Extract the [x, y] coordinate from the center of the cell holding the provided text.  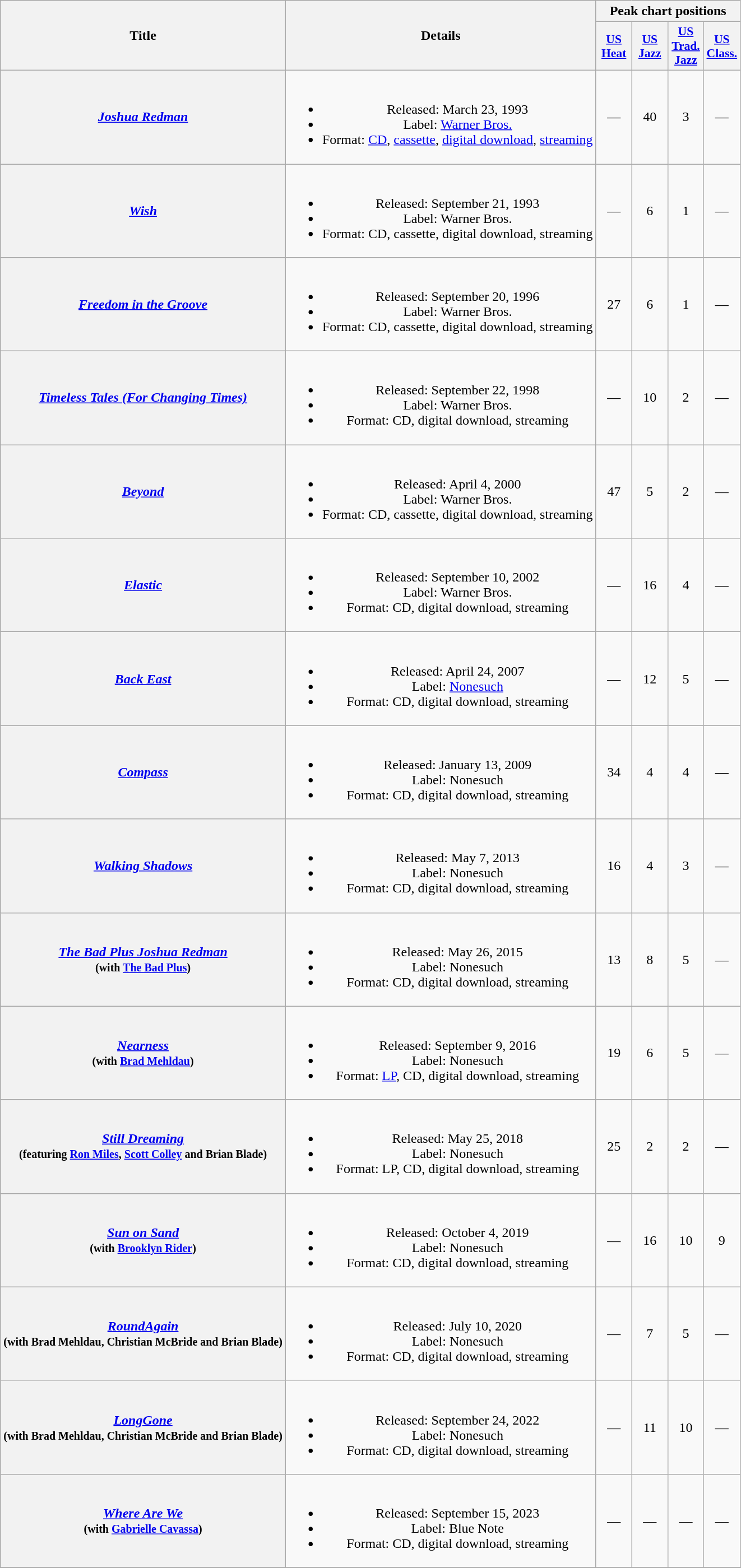
Nearness(with Brad Mehldau) [143, 1053]
11 [650, 1427]
Timeless Tales (For Changing Times) [143, 398]
Back East [143, 679]
Peak chart positions [668, 11]
12 [650, 679]
Beyond [143, 492]
Freedom in the Groove [143, 305]
Elastic [143, 585]
40 [650, 117]
19 [614, 1053]
Released: July 10, 2020Label: NonesuchFormat: CD, digital download, streaming [441, 1333]
Details [441, 36]
Still Dreaming(featuring Ron Miles, Scott Colley and Brian Blade) [143, 1146]
Released: September 15, 2023Label: Blue NoteFormat: CD, digital download, streaming [441, 1520]
USClass. [722, 46]
The Bad Plus Joshua Redman(with The Bad Plus) [143, 959]
Wish [143, 211]
Released: September 24, 2022Label: NonesuchFormat: CD, digital download, streaming [441, 1427]
Released: September 22, 1998Label: Warner Bros.Format: CD, digital download, streaming [441, 398]
34 [614, 772]
Released: May 7, 2013Label: NonesuchFormat: CD, digital download, streaming [441, 866]
Released: May 26, 2015Label: NonesuchFormat: CD, digital download, streaming [441, 959]
Released: September 21, 1993Label: Warner Bros.Format: CD, cassette, digital download, streaming [441, 211]
RoundAgain(with Brad Mehldau, Christian McBride and Brian Blade) [143, 1333]
Released: September 10, 2002Label: Warner Bros.Format: CD, digital download, streaming [441, 585]
USHeat [614, 46]
Walking Shadows [143, 866]
Released: April 4, 2000Label: Warner Bros.Format: CD, cassette, digital download, streaming [441, 492]
Released: March 23, 1993Label: Warner Bros.Format: CD, cassette, digital download, streaming [441, 117]
13 [614, 959]
27 [614, 305]
Released: October 4, 2019Label: NonesuchFormat: CD, digital download, streaming [441, 1240]
Released: September 9, 2016Label: NonesuchFormat: LP, CD, digital download, streaming [441, 1053]
Released: January 13, 2009Label: NonesuchFormat: CD, digital download, streaming [441, 772]
8 [650, 959]
Joshua Redman [143, 117]
Title [143, 36]
Sun on Sand(with Brooklyn Rider) [143, 1240]
7 [650, 1333]
Where Are We(with Gabrielle Cavassa) [143, 1520]
Released: September 20, 1996Label: Warner Bros.Format: CD, cassette, digital download, streaming [441, 305]
9 [722, 1240]
Compass [143, 772]
USTrad.Jazz [686, 46]
25 [614, 1146]
USJazz [650, 46]
LongGone(with Brad Mehldau, Christian McBride and Brian Blade) [143, 1427]
Released: May 25, 2018Label: NonesuchFormat: LP, CD, digital download, streaming [441, 1146]
47 [614, 492]
Released: April 24, 2007Label: NonesuchFormat: CD, digital download, streaming [441, 679]
